Provide the [x, y] coordinate of the cell's center where the given text is located.  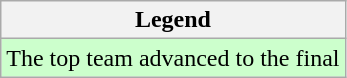
Legend [173, 20]
The top team advanced to the final [173, 58]
